Capture the cell that displays the provided text and extract its [X, Y] central coordinate. 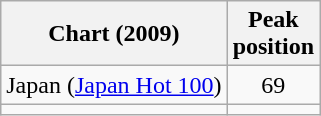
Japan (Japan Hot 100) [114, 85]
Chart (2009) [114, 34]
69 [273, 85]
Peakposition [273, 34]
